Extract the (X, Y) coordinate from the center of the cell holding the provided text.  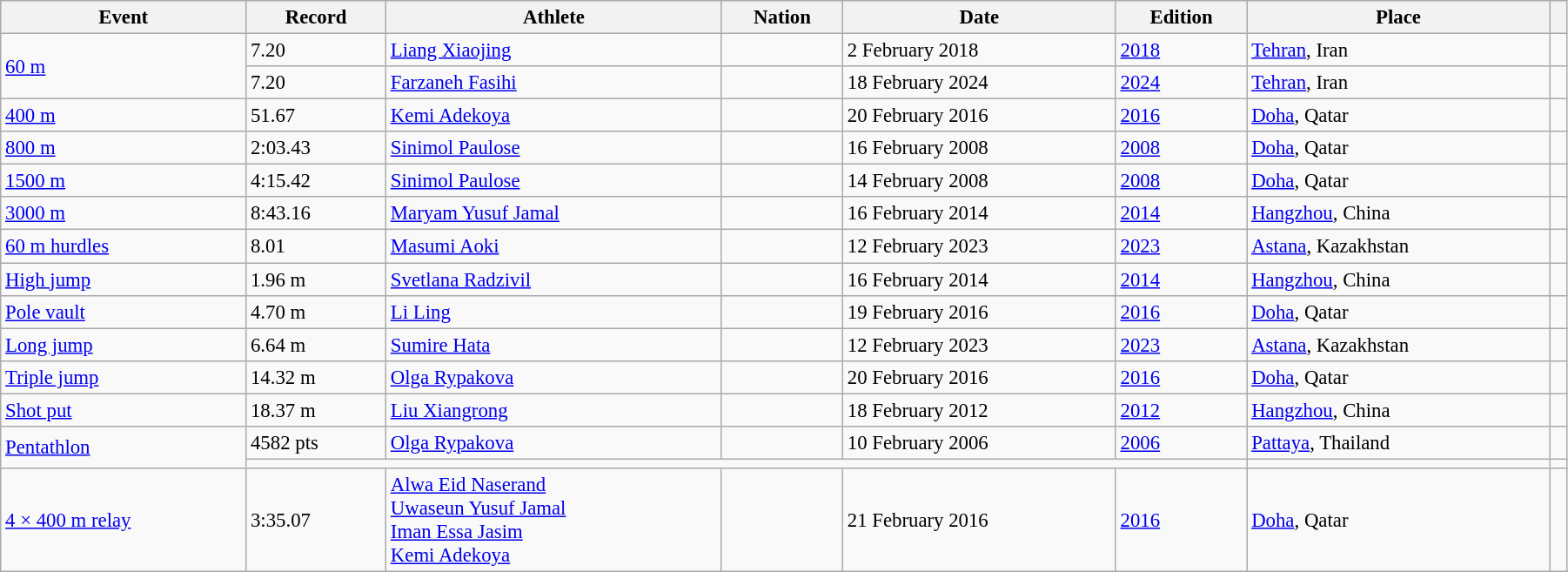
Shot put (124, 410)
Long jump (124, 345)
14.32 m (317, 377)
2 February 2018 (979, 50)
60 m (124, 66)
14 February 2008 (979, 181)
3000 m (124, 213)
2024 (1182, 83)
18 February 2024 (979, 83)
Date (979, 17)
2006 (1182, 443)
Athlete (554, 17)
Sumire Hata (554, 345)
Triple jump (124, 377)
Masumi Aoki (554, 246)
Place (1398, 17)
6.64 m (317, 345)
Farzaneh Fasihi (554, 83)
Liang Xiaojing (554, 50)
8.01 (317, 246)
51.67 (317, 116)
Edition (1182, 17)
4 × 400 m relay (124, 521)
400 m (124, 116)
4.70 m (317, 312)
2:03.43 (317, 148)
Maryam Yusuf Jamal (554, 213)
18.37 m (317, 410)
Liu Xiangrong (554, 410)
10 February 2006 (979, 443)
2018 (1182, 50)
Svetlana Radzivil (554, 279)
2012 (1182, 410)
Alwa Eid NaserandUwaseun Yusuf JamalIman Essa JasimKemi Adekoya (554, 521)
Record (317, 17)
8:43.16 (317, 213)
18 February 2012 (979, 410)
Li Ling (554, 312)
21 February 2016 (979, 521)
Pentathlon (124, 448)
16 February 2008 (979, 148)
4582 pts (317, 443)
800 m (124, 148)
1500 m (124, 181)
Kemi Adekoya (554, 116)
4:15.42 (317, 181)
60 m hurdles (124, 246)
1.96 m (317, 279)
High jump (124, 279)
Pattaya, Thailand (1398, 443)
3:35.07 (317, 521)
Nation (781, 17)
Event (124, 17)
Pole vault (124, 312)
19 February 2016 (979, 312)
